Provide the (x, y) coordinate of the cell's center where the given text is located.  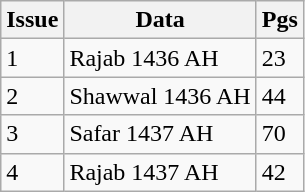
42 (280, 172)
Pgs (280, 20)
Rajab 1436 AH (160, 58)
23 (280, 58)
1 (32, 58)
3 (32, 134)
2 (32, 96)
Shawwal 1436 AH (160, 96)
Rajab 1437 AH (160, 172)
Issue (32, 20)
Safar 1437 AH (160, 134)
70 (280, 134)
Data (160, 20)
4 (32, 172)
44 (280, 96)
